Provide the (x, y) coordinate of the cell's center where the given text is located.  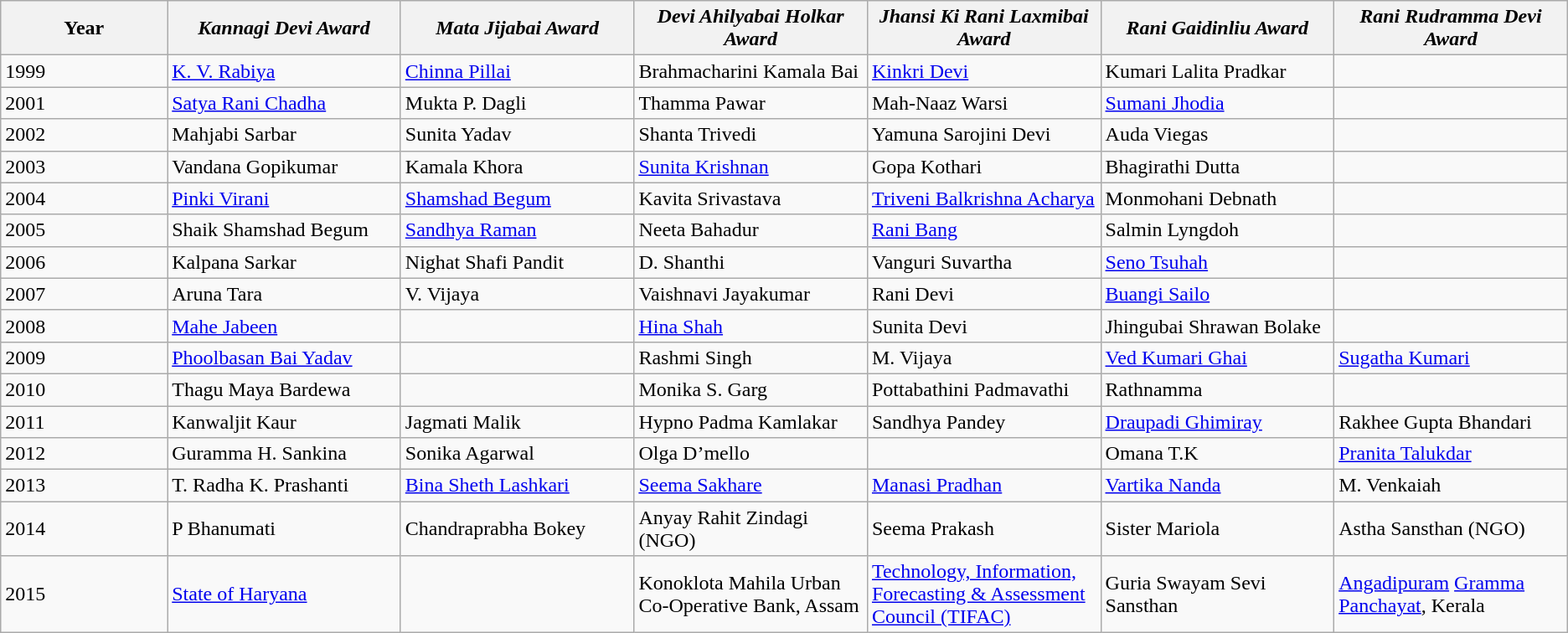
Jhingubai Shrawan Bolake (1218, 326)
Rakhee Gupta Bhandari (1451, 421)
2008 (84, 326)
Kumari Lalita Pradkar (1218, 71)
Hypno Padma Kamlakar (750, 421)
2009 (84, 358)
Monika S. Garg (750, 389)
Auda Viegas (1218, 135)
2003 (84, 167)
Astha Sansthan (NGO) (1451, 529)
Vanguri Suvartha (983, 262)
Sugatha Kumari (1451, 358)
Manasi Pradhan (983, 486)
Nighat Shafi Pandit (518, 262)
Sandhya Raman (518, 230)
2014 (84, 529)
Shamshad Begum (518, 198)
Pinki Virani (285, 198)
Pranita Talukdar (1451, 454)
Aruna Tara (285, 294)
Shanta Trivedi (750, 135)
Technology, Information, Forecasting & Assessment Council (TIFAC) (983, 594)
Brahmacharini Kamala Bai (750, 71)
Monmohani Debnath (1218, 198)
Sister Mariola (1218, 529)
Shaik Shamshad Begum (285, 230)
Rashmi Singh (750, 358)
2015 (84, 594)
Gopa Kothari (983, 167)
Mata Jijabai Award (518, 28)
Kannagi Devi Award (285, 28)
2001 (84, 103)
Kanwaljit Kaur (285, 421)
V. Vijaya (518, 294)
Guramma H. Sankina (285, 454)
Seema Prakash (983, 529)
M. Vijaya (983, 358)
Kinkri Devi (983, 71)
Sonika Agarwal (518, 454)
Olga D’mello (750, 454)
Mahe Jabeen (285, 326)
Yamuna Sarojini Devi (983, 135)
Kavita Srivastava (750, 198)
Bhagirathi Dutta (1218, 167)
Mahjabi Sarbar (285, 135)
K. V. Rabiya (285, 71)
Mukta P. Dagli (518, 103)
Buangi Sailo (1218, 294)
Seema Sakhare (750, 486)
Hina Shah (750, 326)
Rani Gaidinliu Award (1218, 28)
Rani Devi (983, 294)
Mah-Naaz Warsi (983, 103)
Jagmati Malik (518, 421)
2010 (84, 389)
2011 (84, 421)
Guria Swayam Sevi Sansthan (1218, 594)
1999 (84, 71)
2004 (84, 198)
Rathnamma (1218, 389)
Sunita Krishnan (750, 167)
Neeta Bahadur (750, 230)
Rani Bang (983, 230)
Triveni Balkrishna Acharya (983, 198)
Sandhya Pandey (983, 421)
2005 (84, 230)
M. Venkaiah (1451, 486)
Vandana Gopikumar (285, 167)
Omana T.K (1218, 454)
Sumani Jhodia (1218, 103)
Sunita Devi (983, 326)
Seno Tsuhah (1218, 262)
D. Shanthi (750, 262)
Konoklota Mahila Urban Co-Operative Bank, Assam (750, 594)
Sunita Yadav (518, 135)
2002 (84, 135)
Kalpana Sarkar (285, 262)
Jhansi Ki Rani Laxmibai Award (983, 28)
Year (84, 28)
Phoolbasan Bai Yadav (285, 358)
Vaishnavi Jayakumar (750, 294)
Devi Ahilyabai Holkar Award (750, 28)
2013 (84, 486)
P Bhanumati (285, 529)
Draupadi Ghimiray (1218, 421)
Satya Rani Chadha (285, 103)
Bina Sheth Lashkari (518, 486)
Thagu Maya Bardewa (285, 389)
Thamma Pawar (750, 103)
Rani Rudramma Devi Award (1451, 28)
2012 (84, 454)
Ved Kumari Ghai (1218, 358)
Vartika Nanda (1218, 486)
2007 (84, 294)
Salmin Lyngdoh (1218, 230)
Angadipuram Gramma Panchayat, Kerala (1451, 594)
Chandraprabha Bokey (518, 529)
2006 (84, 262)
Kamala Khora (518, 167)
State of Haryana (285, 594)
Anyay Rahit Zindagi (NGO) (750, 529)
Pottabathini Padmavathi (983, 389)
Chinna Pillai (518, 71)
T. Radha K. Prashanti (285, 486)
